Scan for the cell matching the given text and deliver its [x, y] coordinate at center. 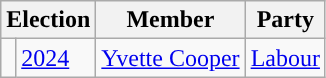
Yvette Cooper [170, 58]
Party [285, 20]
Election [48, 20]
Labour [285, 58]
2024 [56, 58]
Member [170, 20]
